Provide the [X, Y] coordinate of the cell's center where the given text is located.  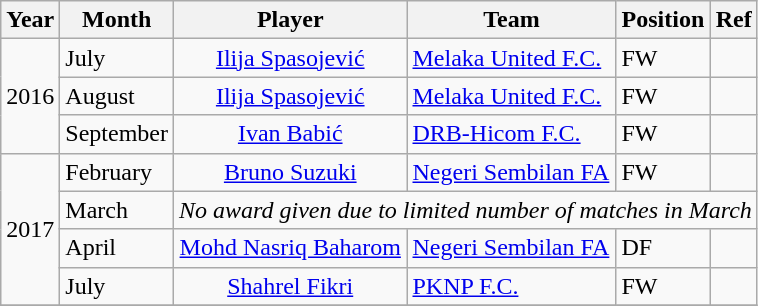
Position [663, 20]
September [117, 134]
Year [30, 20]
Bruno Suzuki [290, 172]
August [117, 96]
March [117, 210]
Team [512, 20]
2016 [30, 96]
Ref [734, 20]
Shahrel Fikri [290, 286]
February [117, 172]
No award given due to limited number of matches in March [466, 210]
2017 [30, 229]
April [117, 248]
Ivan Babić [290, 134]
DF [663, 248]
Mohd Nasriq Baharom [290, 248]
Player [290, 20]
DRB-Hicom F.C. [512, 134]
PKNP F.C. [512, 286]
Month [117, 20]
